From the cell containing the given text, extract its center point as (x, y) coordinate. 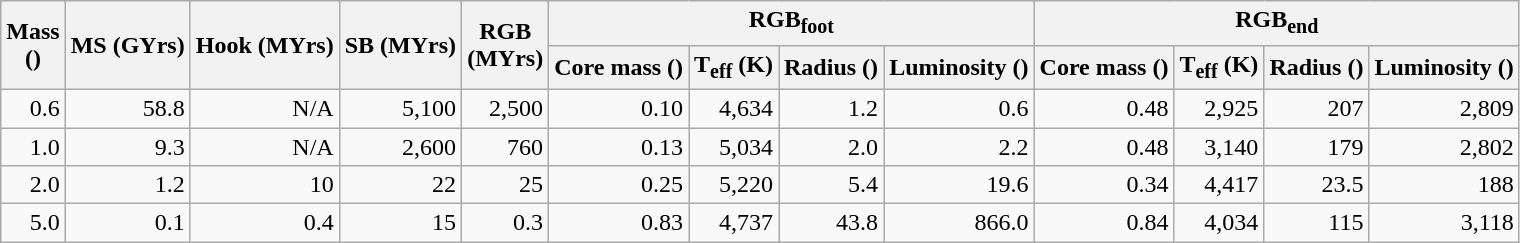
0.34 (1104, 185)
0.13 (619, 147)
RGB(MYrs) (506, 46)
4,737 (734, 223)
0.83 (619, 223)
0.25 (619, 185)
760 (506, 147)
23.5 (1316, 185)
Mass() (33, 46)
5.4 (830, 185)
0.84 (1104, 223)
3,140 (1219, 147)
179 (1316, 147)
5,100 (400, 108)
0.1 (128, 223)
0.10 (619, 108)
2,600 (400, 147)
9.3 (128, 147)
SB (MYrs) (400, 46)
2,809 (1444, 108)
RGBend (1276, 23)
4,634 (734, 108)
0.4 (264, 223)
0.3 (506, 223)
2,500 (506, 108)
2,925 (1219, 108)
115 (1316, 223)
MS (GYrs) (128, 46)
19.6 (959, 185)
866.0 (959, 223)
10 (264, 185)
2.2 (959, 147)
2,802 (1444, 147)
3,118 (1444, 223)
5.0 (33, 223)
58.8 (128, 108)
4,034 (1219, 223)
1.0 (33, 147)
5,220 (734, 185)
5,034 (734, 147)
207 (1316, 108)
43.8 (830, 223)
188 (1444, 185)
Hook (MYrs) (264, 46)
RGBfoot (792, 23)
15 (400, 223)
4,417 (1219, 185)
22 (400, 185)
25 (506, 185)
